Return [X, Y] of the center of cell containing provided text 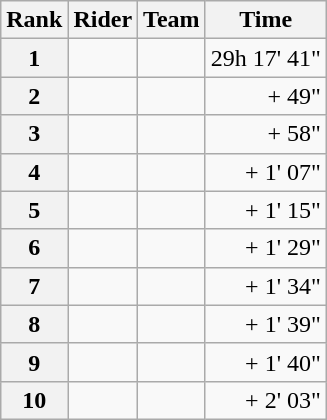
+ 1' 29" [266, 248]
5 [34, 210]
10 [34, 400]
+ 2' 03" [266, 400]
Time [266, 20]
+ 1' 07" [266, 172]
3 [34, 134]
1 [34, 58]
Rider [103, 20]
6 [34, 248]
+ 1' 15" [266, 210]
29h 17' 41" [266, 58]
2 [34, 96]
+ 1' 40" [266, 362]
4 [34, 172]
+ 1' 39" [266, 324]
+ 49" [266, 96]
8 [34, 324]
Rank [34, 20]
+ 1' 34" [266, 286]
Team [172, 20]
+ 58" [266, 134]
7 [34, 286]
9 [34, 362]
